From the cell containing the given text, extract its center point as [x, y] coordinate. 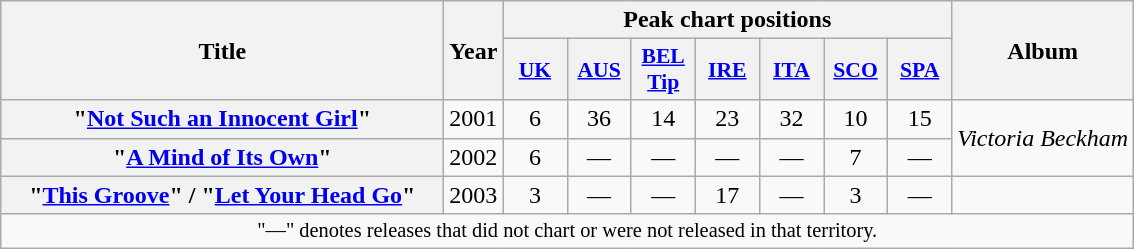
ITA [791, 70]
Year [474, 50]
Album [1043, 50]
23 [727, 119]
10 [856, 119]
Victoria Beckham [1043, 138]
"Not Such an Innocent Girl" [222, 119]
BELTip [663, 70]
SCO [856, 70]
15 [920, 119]
UK [535, 70]
7 [856, 157]
2001 [474, 119]
AUS [599, 70]
32 [791, 119]
2002 [474, 157]
14 [663, 119]
Peak chart positions [728, 20]
"A Mind of Its Own" [222, 157]
2003 [474, 195]
SPA [920, 70]
17 [727, 195]
36 [599, 119]
Title [222, 50]
"—" denotes releases that did not chart or were not released in that territory. [568, 231]
"This Groove" / "Let Your Head Go" [222, 195]
IRE [727, 70]
